Find where the given text appears and provide that cell's center as [X, Y] coordinate. 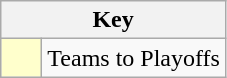
Teams to Playoffs [134, 58]
Key [114, 20]
